Return the (x, y) coordinate for the center point of the cell that contains the specified text.  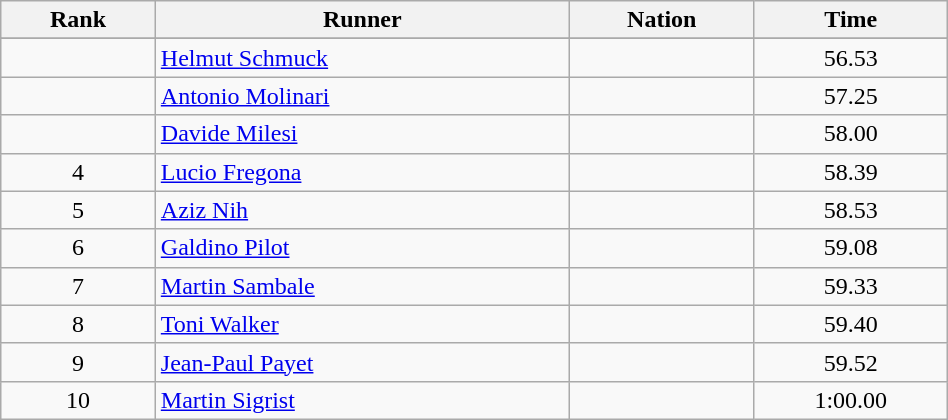
59.52 (850, 362)
58.53 (850, 210)
5 (78, 210)
Lucio Fregona (362, 172)
57.25 (850, 96)
Runner (362, 20)
Toni Walker (362, 324)
Nation (662, 20)
Time (850, 20)
1:00.00 (850, 400)
10 (78, 400)
Jean-Paul Payet (362, 362)
58.00 (850, 134)
4 (78, 172)
8 (78, 324)
59.08 (850, 248)
59.33 (850, 286)
59.40 (850, 324)
Martin Sambale (362, 286)
6 (78, 248)
7 (78, 286)
Martin Sigrist (362, 400)
Helmut Schmuck (362, 58)
56.53 (850, 58)
Galdino Pilot (362, 248)
Davide Milesi (362, 134)
58.39 (850, 172)
Aziz Nih (362, 210)
Antonio Molinari (362, 96)
Rank (78, 20)
9 (78, 362)
